Pinpoint the cell where the given text exists, returning its (X, Y) midpoint coordinate. 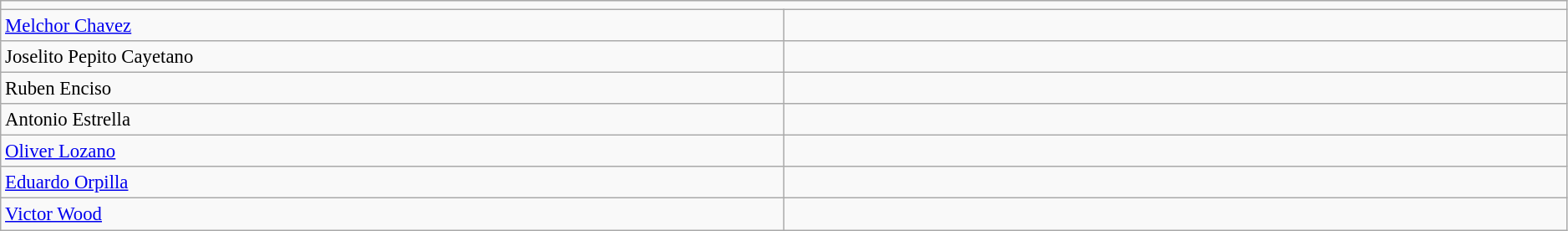
Victor Wood (393, 214)
Oliver Lozano (393, 151)
Melchor Chavez (393, 26)
Ruben Enciso (393, 89)
Joselito Pepito Cayetano (393, 57)
Antonio Estrella (393, 120)
Eduardo Orpilla (393, 183)
